Provide the [X, Y] coordinate of the cell's center where the given text is located.  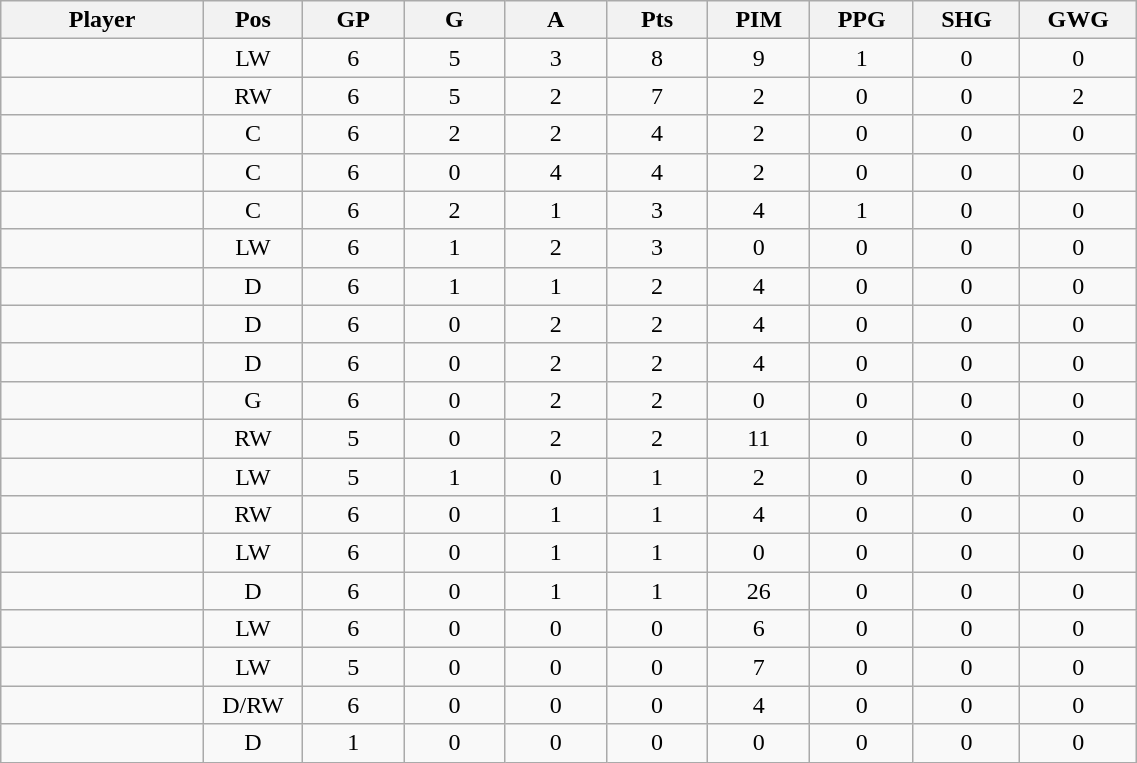
D/RW [252, 705]
PIM [759, 20]
SHG [966, 20]
A [556, 20]
26 [759, 591]
GP [352, 20]
Pts [656, 20]
Pos [252, 20]
8 [656, 58]
Player [102, 20]
9 [759, 58]
GWG [1078, 20]
PPG [862, 20]
11 [759, 438]
